Scan for the cell matching the given text and deliver its [X, Y] coordinate at center. 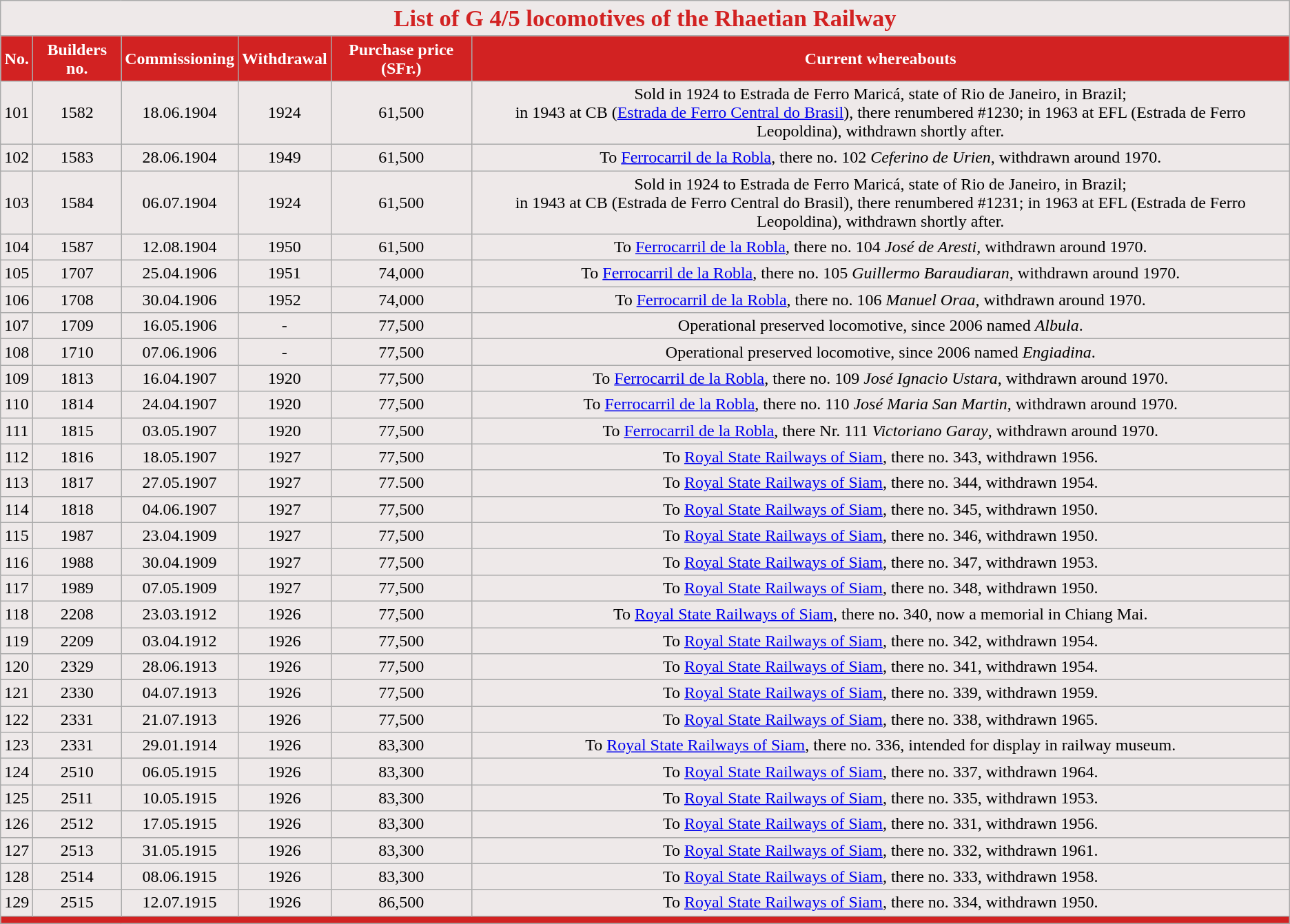
18.06.1904 [180, 112]
118 [17, 614]
To Royal State Railways of Siam, there no. 337, withdrawn 1964. [881, 772]
25.04.1906 [180, 274]
109 [17, 378]
121 [17, 693]
122 [17, 719]
Purchase price (SFr.) [401, 58]
106 [17, 300]
30.04.1909 [180, 562]
Builders no. [77, 58]
06.07.1904 [180, 203]
Commissioning [180, 58]
115 [17, 535]
126 [17, 824]
28.06.1913 [180, 667]
2209 [77, 640]
12.07.1915 [180, 903]
1587 [77, 247]
108 [17, 352]
06.05.1915 [180, 772]
123 [17, 746]
101 [17, 112]
To Royal State Railways of Siam, there no. 340, now a memorial in Chiang Mai. [881, 614]
To Ferrocarril de la Robla, there no. 105 Guillermo Baraudiaran, withdrawn around 1970. [881, 274]
125 [17, 798]
103 [17, 203]
24.04.1907 [180, 404]
102 [17, 157]
2510 [77, 772]
No. [17, 58]
To Ferrocarril de la Robla, there Nr. 111 Victoriano Garay, withdrawn around 1970. [881, 431]
2515 [77, 903]
116 [17, 562]
07.06.1906 [180, 352]
1814 [77, 404]
1709 [77, 326]
To Royal State Railways of Siam, there no. 343, withdrawn 1956. [881, 457]
1988 [77, 562]
110 [17, 404]
1584 [77, 203]
To Royal State Railways of Siam, there no. 348, withdrawn 1950. [881, 588]
1813 [77, 378]
27.05.1907 [180, 483]
To Royal State Railways of Siam, there no. 344, withdrawn 1954. [881, 483]
16.05.1906 [180, 326]
To Royal State Railways of Siam, there no. 346, withdrawn 1950. [881, 535]
To Royal State Railways of Siam, there no. 334, withdrawn 1950. [881, 903]
1815 [77, 431]
2330 [77, 693]
2512 [77, 824]
To Ferrocarril de la Robla, there no. 104 José de Aresti, withdrawn around 1970. [881, 247]
To Royal State Railways of Siam, there no. 333, withdrawn 1958. [881, 876]
2329 [77, 667]
124 [17, 772]
To Royal State Railways of Siam, there no. 332, withdrawn 1961. [881, 850]
07.05.1909 [180, 588]
21.07.1913 [180, 719]
To Royal State Railways of Siam, there no. 341, withdrawn 1954. [881, 667]
86,500 [401, 903]
03.05.1907 [180, 431]
To Royal State Railways of Siam, there no. 331, withdrawn 1956. [881, 824]
1583 [77, 157]
04.07.1913 [180, 693]
To Royal State Railways of Siam, there no. 336, intended for display in railway museum. [881, 746]
Operational preserved locomotive, since 2006 named Engiadina. [881, 352]
To Royal State Railways of Siam, there no. 338, withdrawn 1965. [881, 719]
1816 [77, 457]
1817 [77, 483]
18.05.1907 [180, 457]
Operational preserved locomotive, since 2006 named Albula. [881, 326]
107 [17, 326]
114 [17, 509]
30.04.1906 [180, 300]
1707 [77, 274]
117 [17, 588]
113 [17, 483]
23.03.1912 [180, 614]
Current whereabouts [881, 58]
129 [17, 903]
77.500 [401, 483]
04.06.1907 [180, 509]
1708 [77, 300]
2514 [77, 876]
128 [17, 876]
16.04.1907 [180, 378]
2208 [77, 614]
Withdrawal [284, 58]
To Ferrocarril de la Robla, there no. 109 José Ignacio Ustara, withdrawn around 1970. [881, 378]
08.06.1915 [180, 876]
120 [17, 667]
112 [17, 457]
1951 [284, 274]
2513 [77, 850]
1818 [77, 509]
119 [17, 640]
To Ferrocarril de la Robla, there no. 102 Ceferino de Urien, withdrawn around 1970. [881, 157]
31.05.1915 [180, 850]
To Royal State Railways of Siam, there no. 347, withdrawn 1953. [881, 562]
1710 [77, 352]
2511 [77, 798]
1582 [77, 112]
To Royal State Railways of Siam, there no. 342, withdrawn 1954. [881, 640]
17.05.1915 [180, 824]
12.08.1904 [180, 247]
To Royal State Railways of Siam, there no. 339, withdrawn 1959. [881, 693]
To Royal State Railways of Siam, there no. 335, withdrawn 1953. [881, 798]
105 [17, 274]
1987 [77, 535]
To Ferrocarril de la Robla, there no. 110 José Maria San Martin, withdrawn around 1970. [881, 404]
10.05.1915 [180, 798]
1949 [284, 157]
1989 [77, 588]
28.06.1904 [180, 157]
To Royal State Railways of Siam, there no. 345, withdrawn 1950. [881, 509]
23.04.1909 [180, 535]
111 [17, 431]
To Ferrocarril de la Robla, there no. 106 Manuel Oraa, withdrawn around 1970. [881, 300]
104 [17, 247]
29.01.1914 [180, 746]
List of G 4/5 locomotives of the Rhaetian Railway [645, 19]
03.04.1912 [180, 640]
1950 [284, 247]
127 [17, 850]
1952 [284, 300]
